For the text-containing cell, return its midpoint in [X, Y] coordinate format. 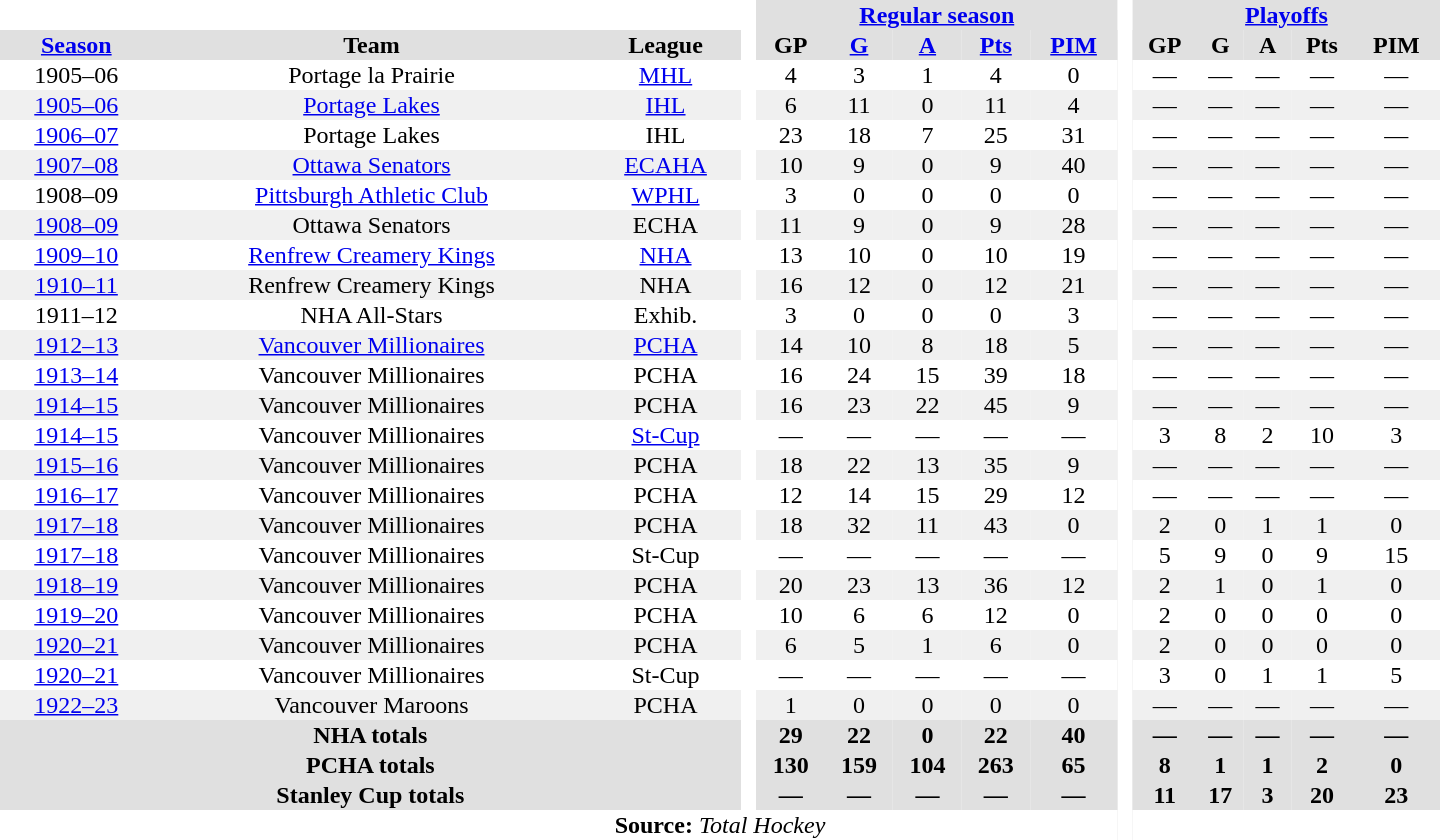
25 [996, 135]
1913–14 [76, 375]
31 [1074, 135]
1916–17 [76, 495]
ECHA [665, 225]
1910–11 [76, 285]
17 [1220, 795]
1911–12 [76, 315]
WPHL [665, 195]
36 [996, 585]
1918–19 [76, 585]
159 [859, 765]
Regular season [936, 15]
MHL [665, 75]
1912–13 [76, 345]
Season [76, 45]
263 [996, 765]
7 [927, 135]
28 [1074, 225]
104 [927, 765]
ECAHA [665, 165]
1907–08 [76, 165]
1906–07 [76, 135]
130 [790, 765]
League [665, 45]
NHA All-Stars [372, 315]
32 [859, 525]
39 [996, 375]
Pittsburgh Athletic Club [372, 195]
24 [859, 375]
Source: Total Hockey [720, 825]
35 [996, 465]
43 [996, 525]
1909–10 [76, 255]
65 [1074, 765]
Stanley Cup totals [370, 795]
Portage la Prairie [372, 75]
Playoffs [1286, 15]
Exhib. [665, 315]
1915–16 [76, 465]
Vancouver Maroons [372, 705]
1919–20 [76, 615]
45 [996, 405]
Team [372, 45]
21 [1074, 285]
PCHA totals [370, 765]
1922–23 [76, 705]
19 [1074, 255]
NHA totals [370, 735]
